Output the (x, y) coordinate of the center of the cell containing the given text.  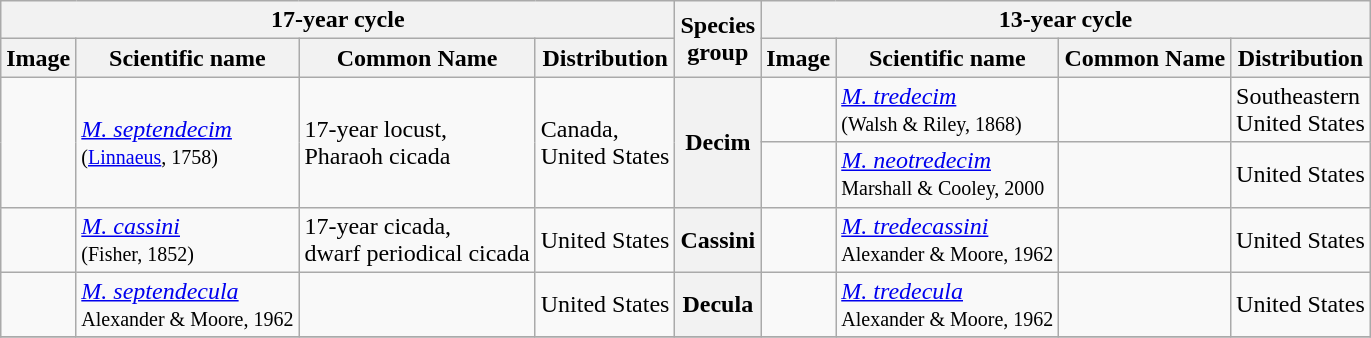
M. tredecassiniAlexander & Moore, 1962 (948, 240)
Cassini (718, 240)
17-year cycle (338, 20)
M. cassini (Fisher, 1852) (188, 240)
Decula (718, 304)
Canada,United States (605, 142)
M. septendeculaAlexander & Moore, 1962 (188, 304)
M. tredeculaAlexander & Moore, 1962 (948, 304)
SoutheasternUnited States (1301, 110)
M. neotredecimMarshall & Cooley, 2000 (948, 174)
M. septendecim(Linnaeus, 1758) (188, 142)
17-year cicada, dwarf periodical cicada (417, 240)
Decim (718, 142)
Speciesgroup (718, 39)
M. tredecim(Walsh & Riley, 1868) (948, 110)
13-year cycle (1066, 20)
17-year locust, Pharaoh cicada (417, 142)
